For the text-containing cell, return its midpoint in [X, Y] coordinate format. 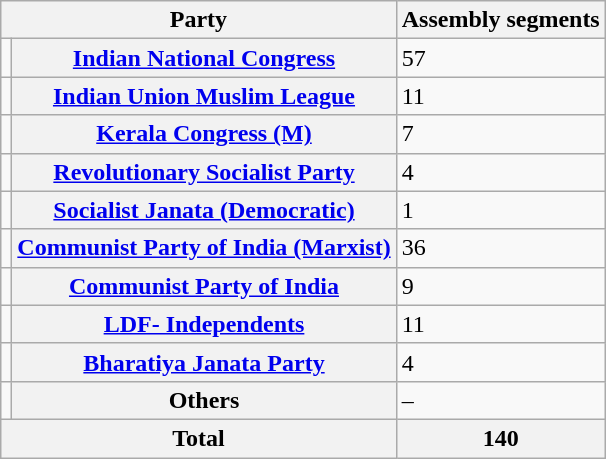
Communist Party of India (Marxist) [204, 248]
Party [198, 20]
LDF- Independents [204, 324]
57 [500, 58]
Others [204, 400]
Indian Union Muslim League [204, 96]
Revolutionary Socialist Party [204, 172]
140 [500, 438]
Bharatiya Janata Party [204, 362]
36 [500, 248]
Total [198, 438]
Kerala Congress (M) [204, 134]
Socialist Janata (Democratic) [204, 210]
Indian National Congress [204, 58]
– [500, 400]
Communist Party of India [204, 286]
Assembly segments [500, 20]
9 [500, 286]
7 [500, 134]
1 [500, 210]
